Search for the cell housing the specified text and yield its [X, Y] center coordinate. 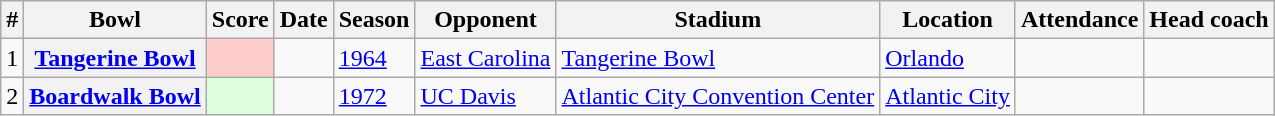
Stadium [718, 20]
Attendance [1079, 20]
1964 [374, 58]
# [12, 20]
Date [304, 20]
Location [948, 20]
Atlantic City [948, 96]
1 [12, 58]
Opponent [486, 20]
Head coach [1209, 20]
UC Davis [486, 96]
Atlantic City Convention Center [718, 96]
Boardwalk Bowl [115, 96]
Score [240, 20]
East Carolina [486, 58]
2 [12, 96]
Season [374, 20]
Orlando [948, 58]
1972 [374, 96]
Bowl [115, 20]
